Determine the [x, y] coordinate at the center of the cell enclosing the given text.  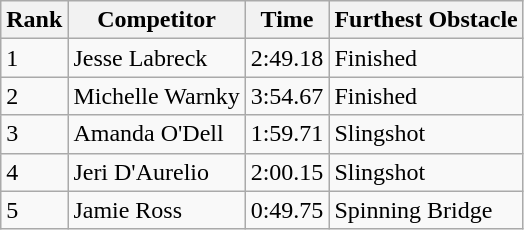
Time [287, 20]
2 [34, 96]
4 [34, 172]
Jamie Ross [156, 210]
1 [34, 58]
Michelle Warnky [156, 96]
3 [34, 134]
1:59.71 [287, 134]
Spinning Bridge [426, 210]
5 [34, 210]
Amanda O'Dell [156, 134]
Jeri D'Aurelio [156, 172]
Competitor [156, 20]
2:49.18 [287, 58]
3:54.67 [287, 96]
0:49.75 [287, 210]
Rank [34, 20]
Furthest Obstacle [426, 20]
2:00.15 [287, 172]
Jesse Labreck [156, 58]
